Determine the (x, y) coordinate at the center of the cell enclosing the given text.  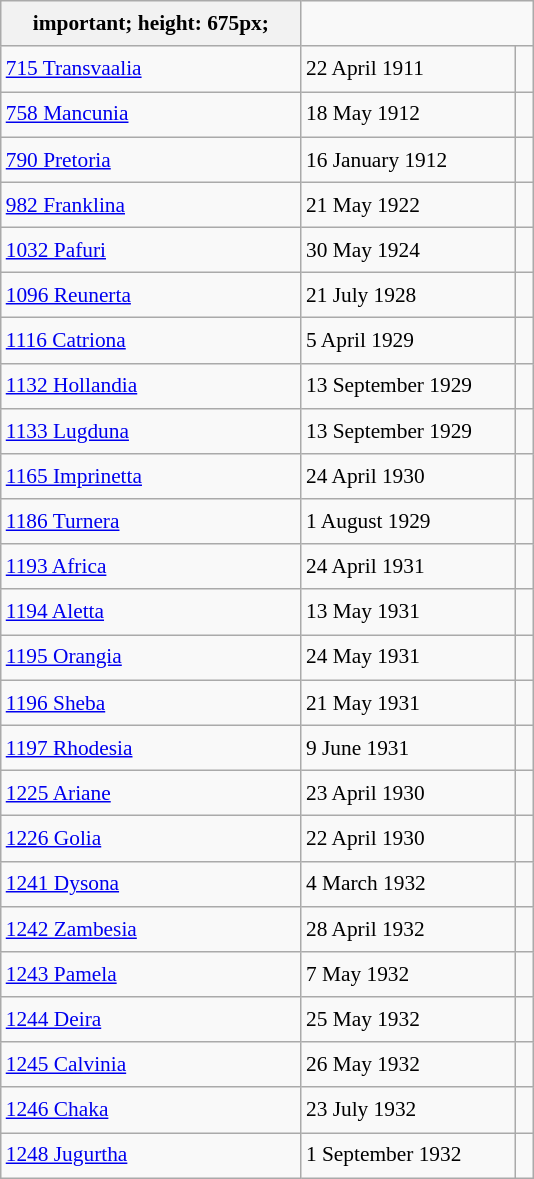
1032 Pafuri (151, 250)
1186 Turnera (151, 522)
16 January 1912 (408, 160)
1195 Orangia (151, 658)
1248 Jugurtha (151, 1156)
1197 Rhodesia (151, 748)
790 Pretoria (151, 160)
1245 Calvinia (151, 1064)
22 April 1930 (408, 838)
1133 Lugduna (151, 430)
24 May 1931 (408, 658)
1243 Pamela (151, 974)
22 April 1911 (408, 68)
1 August 1929 (408, 522)
7 May 1932 (408, 974)
21 July 1928 (408, 296)
1116 Catriona (151, 340)
13 May 1931 (408, 612)
715 Transvaalia (151, 68)
28 April 1932 (408, 928)
1 September 1932 (408, 1156)
25 May 1932 (408, 1020)
1193 Africa (151, 566)
4 March 1932 (408, 884)
18 May 1912 (408, 114)
1225 Ariane (151, 792)
1096 Reunerta (151, 296)
9 June 1931 (408, 748)
1226 Golia (151, 838)
30 May 1924 (408, 250)
23 April 1930 (408, 792)
23 July 1932 (408, 1110)
1242 Zambesia (151, 928)
5 April 1929 (408, 340)
1165 Imprinetta (151, 476)
1241 Dysona (151, 884)
21 May 1931 (408, 702)
982 Franklina (151, 204)
26 May 1932 (408, 1064)
1196 Sheba (151, 702)
758 Mancunia (151, 114)
1246 Chaka (151, 1110)
1194 Aletta (151, 612)
21 May 1922 (408, 204)
1132 Hollandia (151, 386)
1244 Deira (151, 1020)
24 April 1931 (408, 566)
important; height: 675px; (151, 24)
24 April 1930 (408, 476)
